Capture the cell that displays the provided text and extract its (x, y) central coordinate. 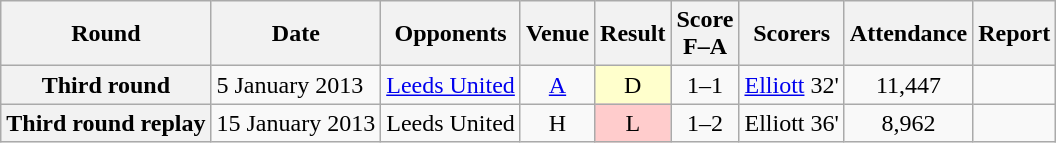
11,447 (908, 85)
Opponents (451, 34)
1–2 (705, 123)
Elliott 36' (792, 123)
H (557, 123)
Round (106, 34)
Elliott 32' (792, 85)
Third round replay (106, 123)
1–1 (705, 85)
15 January 2013 (296, 123)
Venue (557, 34)
D (633, 85)
Date (296, 34)
Result (633, 34)
5 January 2013 (296, 85)
Attendance (908, 34)
ScoreF–A (705, 34)
8,962 (908, 123)
Scorers (792, 34)
A (557, 85)
Report (1014, 34)
Third round (106, 85)
L (633, 123)
